Capture the cell that displays the provided text and extract its [X, Y] central coordinate. 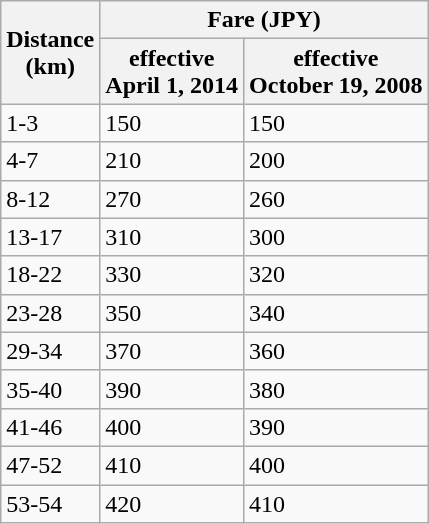
47-52 [50, 465]
300 [336, 237]
200 [336, 161]
13-17 [50, 237]
310 [172, 237]
340 [336, 313]
370 [172, 351]
effectiveOctober 19, 2008 [336, 72]
29-34 [50, 351]
8-12 [50, 199]
35-40 [50, 389]
41-46 [50, 427]
420 [172, 503]
Fare (JPY) [264, 20]
360 [336, 351]
effectiveApril 1, 2014 [172, 72]
260 [336, 199]
380 [336, 389]
23-28 [50, 313]
210 [172, 161]
18-22 [50, 275]
1-3 [50, 123]
350 [172, 313]
330 [172, 275]
270 [172, 199]
4-7 [50, 161]
320 [336, 275]
53-54 [50, 503]
Distance(km) [50, 52]
